Search for the cell housing the specified text and yield its [X, Y] center coordinate. 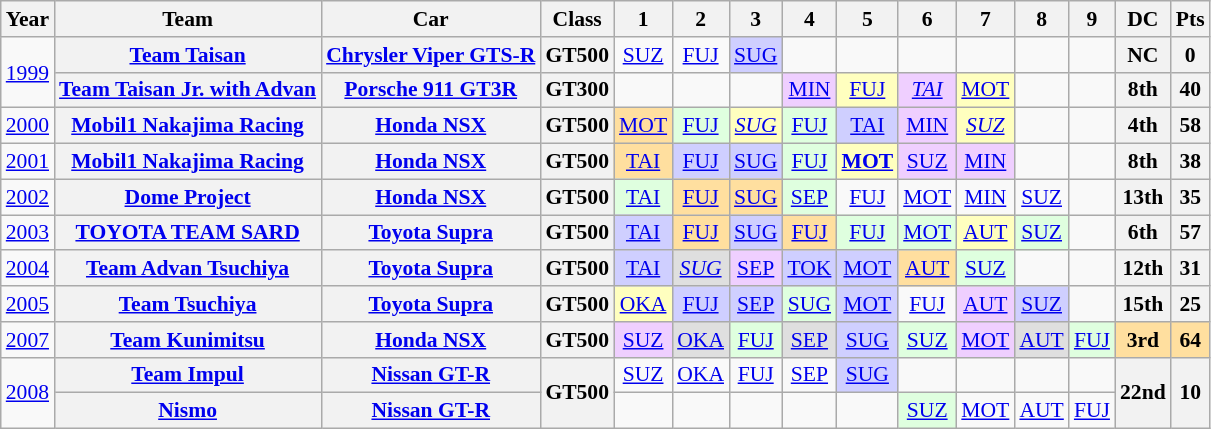
Nismo [188, 411]
TOK [809, 269]
9 [1092, 19]
2000 [28, 126]
2007 [28, 340]
8 [1041, 19]
2003 [28, 233]
3 [756, 19]
4 [809, 19]
Team Kunimitsu [188, 340]
2001 [28, 162]
2002 [28, 197]
0 [1190, 55]
7 [985, 19]
NC [1143, 55]
2005 [28, 304]
40 [1190, 90]
4th [1143, 126]
Team Tsuchiya [188, 304]
TOYOTA TEAM SARD [188, 233]
6 [927, 19]
13th [1143, 197]
35 [1190, 197]
57 [1190, 233]
Chrysler Viper GTS-R [430, 55]
31 [1190, 269]
Class [577, 19]
Team Taisan Jr. with Advan [188, 90]
Year [28, 19]
GT300 [577, 90]
Car [430, 19]
Team Taisan [188, 55]
1999 [28, 72]
Porsche 911 GT3R [430, 90]
DC [1143, 19]
15th [1143, 304]
2 [700, 19]
6th [1143, 233]
38 [1190, 162]
25 [1190, 304]
Team Advan Tsuchiya [188, 269]
22nd [1143, 392]
1 [643, 19]
Team Impul [188, 375]
58 [1190, 126]
64 [1190, 340]
2008 [28, 392]
5 [867, 19]
Pts [1190, 19]
3rd [1143, 340]
2004 [28, 269]
10 [1190, 392]
Team [188, 19]
12th [1143, 269]
Dome Project [188, 197]
